Return the [x, y] coordinate for the center point of the cell that contains the specified text.  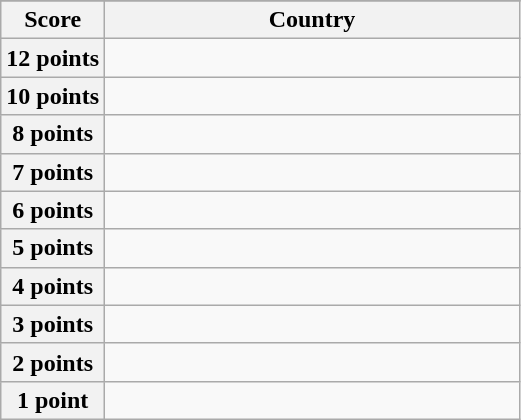
6 points [53, 210]
Score [53, 20]
2 points [53, 362]
12 points [53, 58]
4 points [53, 286]
1 point [53, 400]
10 points [53, 96]
5 points [53, 248]
3 points [53, 324]
8 points [53, 134]
7 points [53, 172]
Country [312, 20]
